Output the (X, Y) coordinate of the center of the cell containing the given text.  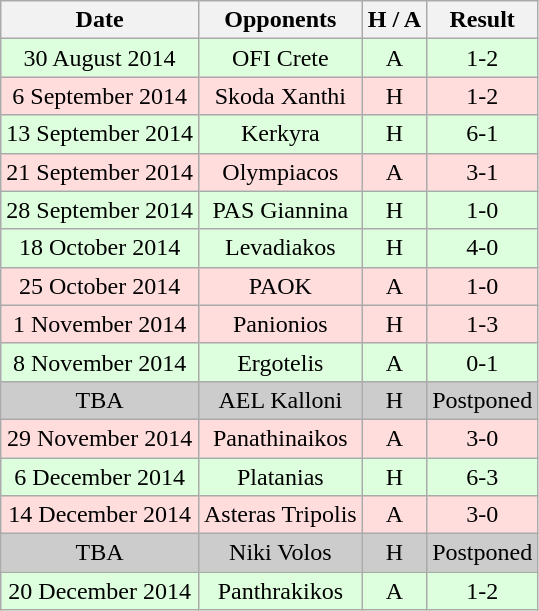
18 October 2014 (100, 248)
30 August 2014 (100, 58)
20 December 2014 (100, 591)
13 September 2014 (100, 134)
Result (482, 20)
0-1 (482, 362)
Panathinaikos (280, 438)
Date (100, 20)
PAS Giannina (280, 210)
14 December 2014 (100, 515)
Panionios (280, 324)
Levadiakos (280, 248)
28 September 2014 (100, 210)
6-1 (482, 134)
6 December 2014 (100, 477)
Ergotelis (280, 362)
6-3 (482, 477)
Skoda Xanthi (280, 96)
Panthrakikos (280, 591)
Niki Volos (280, 553)
OFI Crete (280, 58)
H / A (394, 20)
3-1 (482, 172)
25 October 2014 (100, 286)
TBA (100, 400)
1 November 2014 (100, 324)
Platanias (280, 477)
Asteras Tripolis (280, 515)
PAOK (280, 286)
8 November 2014 (100, 362)
4-0 (482, 248)
Opponents (280, 20)
1-3 (482, 324)
21 September 2014 (100, 172)
AEL Kalloni (280, 400)
6 September 2014 (100, 96)
Kerkyra (280, 134)
29 November 2014 (100, 438)
Olympiacos (280, 172)
ΤΒΑ (100, 553)
